Return [x, y] of the center of cell containing provided text 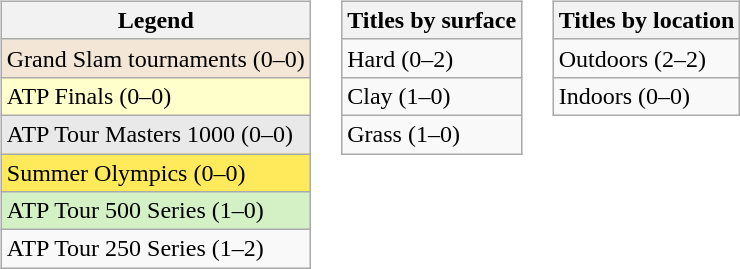
ATP Tour 250 Series (1–2) [156, 249]
ATP Tour 500 Series (1–0) [156, 211]
ATP Finals (0–0) [156, 96]
Legend [156, 20]
Grand Slam tournaments (0–0) [156, 58]
Indoors (0–0) [646, 96]
Clay (1–0) [432, 96]
ATP Tour Masters 1000 (0–0) [156, 134]
Titles by location [646, 20]
Titles by surface [432, 20]
Grass (1–0) [432, 134]
Summer Olympics (0–0) [156, 173]
Hard (0–2) [432, 58]
Outdoors (2–2) [646, 58]
